Locate the cell with the specified text and output its (X, Y) center coordinate. 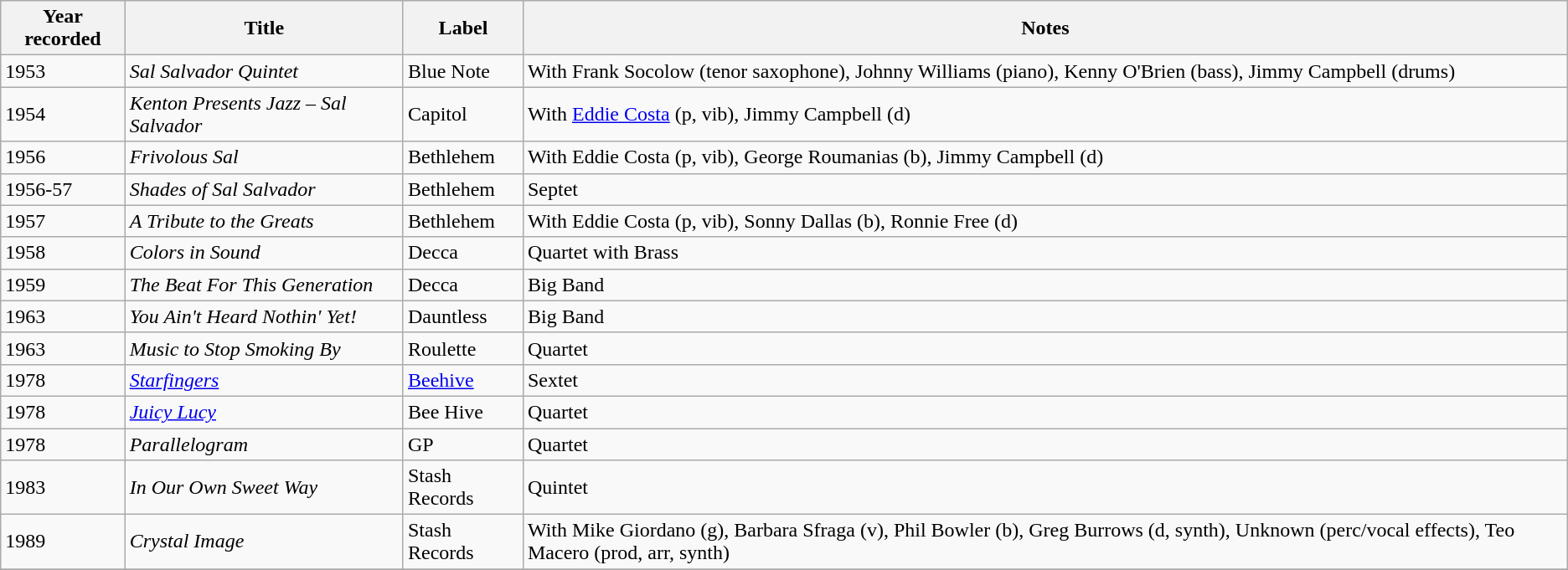
Quartet with Brass (1045, 253)
1957 (63, 221)
The Beat For This Generation (264, 285)
Roulette (462, 348)
Colors in Sound (264, 253)
Parallelogram (264, 444)
Crystal Image (264, 542)
With Frank Socolow (tenor saxophone), Johnny Williams (piano), Kenny O'Brien (bass), Jimmy Campbell (drums) (1045, 71)
Kenton Presents Jazz – Sal Salvador (264, 114)
Shades of Sal Salvador (264, 189)
Label (462, 28)
Beehive (462, 380)
1953 (63, 71)
Sal Salvador Quintet (264, 71)
Dauntless (462, 316)
Juicy Lucy (264, 412)
1956 (63, 157)
With Eddie Costa (p, vib), Sonny Dallas (b), Ronnie Free (d) (1045, 221)
With Eddie Costa (p, vib), Jimmy Campbell (d) (1045, 114)
Bee Hive (462, 412)
Septet (1045, 189)
1959 (63, 285)
Title (264, 28)
Starfingers (264, 380)
In Our Own Sweet Way (264, 487)
Year recorded (63, 28)
Capitol (462, 114)
Quintet (1045, 487)
1954 (63, 114)
1958 (63, 253)
Sextet (1045, 380)
Notes (1045, 28)
You Ain't Heard Nothin' Yet! (264, 316)
1956-57 (63, 189)
Frivolous Sal (264, 157)
With Mike Giordano (g), Barbara Sfraga (v), Phil Bowler (b), Greg Burrows (d, synth), Unknown (perc/vocal effects), Teo Macero (prod, arr, synth) (1045, 542)
A Tribute to the Greats (264, 221)
Blue Note (462, 71)
GP (462, 444)
With Eddie Costa (p, vib), George Roumanias (b), Jimmy Campbell (d) (1045, 157)
1989 (63, 542)
Music to Stop Smoking By (264, 348)
1983 (63, 487)
